Locate the cell with the specified text and output its [x, y] center coordinate. 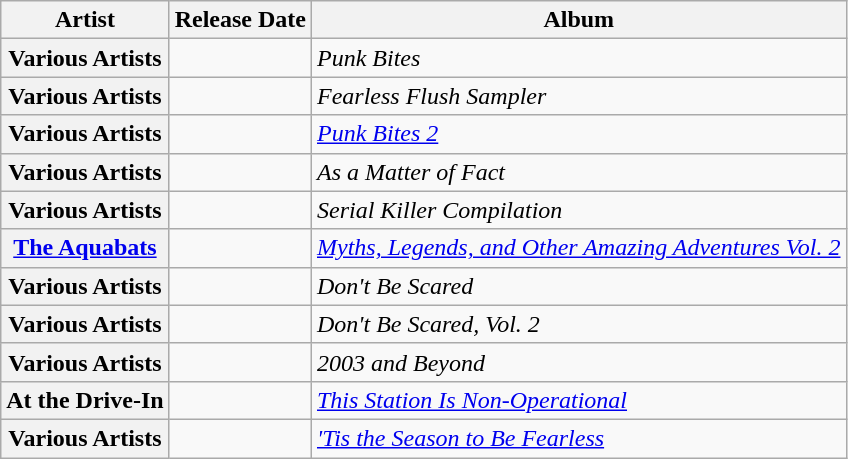
2003 and Beyond [578, 362]
Album [578, 20]
Serial Killer Compilation [578, 210]
As a Matter of Fact [578, 172]
Myths, Legends, and Other Amazing Adventures Vol. 2 [578, 248]
Don't Be Scared [578, 286]
Release Date [240, 20]
At the Drive-In [85, 400]
Artist [85, 20]
The Aquabats [85, 248]
'Tis the Season to Be Fearless [578, 438]
This Station Is Non-Operational [578, 400]
Don't Be Scared, Vol. 2 [578, 324]
Punk Bites 2 [578, 134]
Fearless Flush Sampler [578, 96]
Punk Bites [578, 58]
